Scan for the cell matching the given text and deliver its [X, Y] coordinate at center. 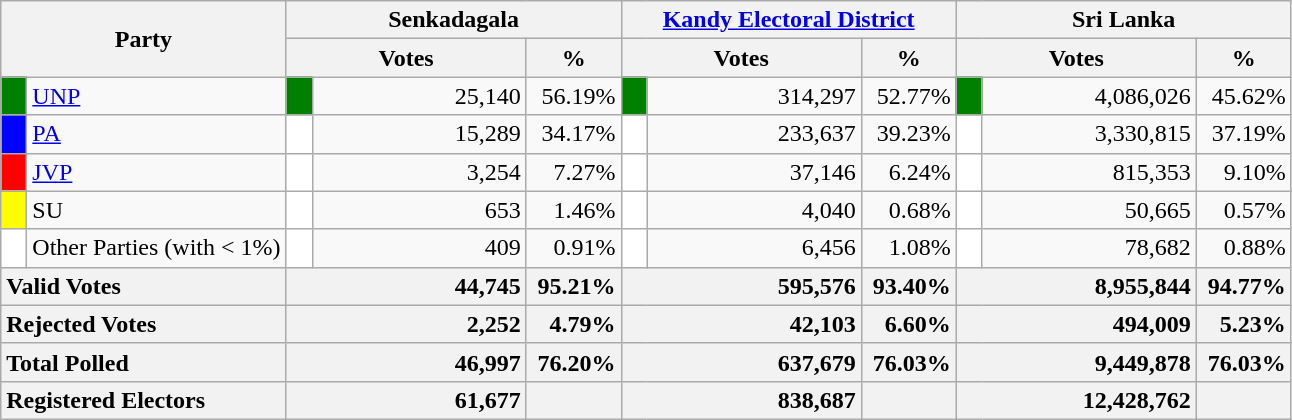
314,297 [754, 96]
94.77% [1244, 286]
76.20% [574, 362]
45.62% [1244, 96]
6.60% [908, 324]
Sri Lanka [1124, 20]
44,745 [406, 286]
0.88% [1244, 248]
52.77% [908, 96]
15,289 [419, 134]
3,254 [419, 172]
Senkadagala [454, 20]
2,252 [406, 324]
4,040 [754, 210]
0.57% [1244, 210]
6.24% [908, 172]
1.46% [574, 210]
7.27% [574, 172]
653 [419, 210]
56.19% [574, 96]
JVP [156, 172]
3,330,815 [1089, 134]
50,665 [1089, 210]
SU [156, 210]
4,086,026 [1089, 96]
34.17% [574, 134]
8,955,844 [1076, 286]
12,428,762 [1076, 400]
39.23% [908, 134]
UNP [156, 96]
37,146 [754, 172]
4.79% [574, 324]
233,637 [754, 134]
46,997 [406, 362]
815,353 [1089, 172]
9,449,878 [1076, 362]
5.23% [1244, 324]
595,576 [741, 286]
637,679 [741, 362]
838,687 [741, 400]
61,677 [406, 400]
Other Parties (with < 1%) [156, 248]
93.40% [908, 286]
9.10% [1244, 172]
78,682 [1089, 248]
Rejected Votes [144, 324]
Party [144, 39]
0.91% [574, 248]
95.21% [574, 286]
Registered Electors [144, 400]
1.08% [908, 248]
6,456 [754, 248]
PA [156, 134]
42,103 [741, 324]
Kandy Electoral District [788, 20]
0.68% [908, 210]
25,140 [419, 96]
Valid Votes [144, 286]
494,009 [1076, 324]
37.19% [1244, 134]
409 [419, 248]
Total Polled [144, 362]
